Detect which cell encompasses the target text, then output its (x, y) center coordinate. 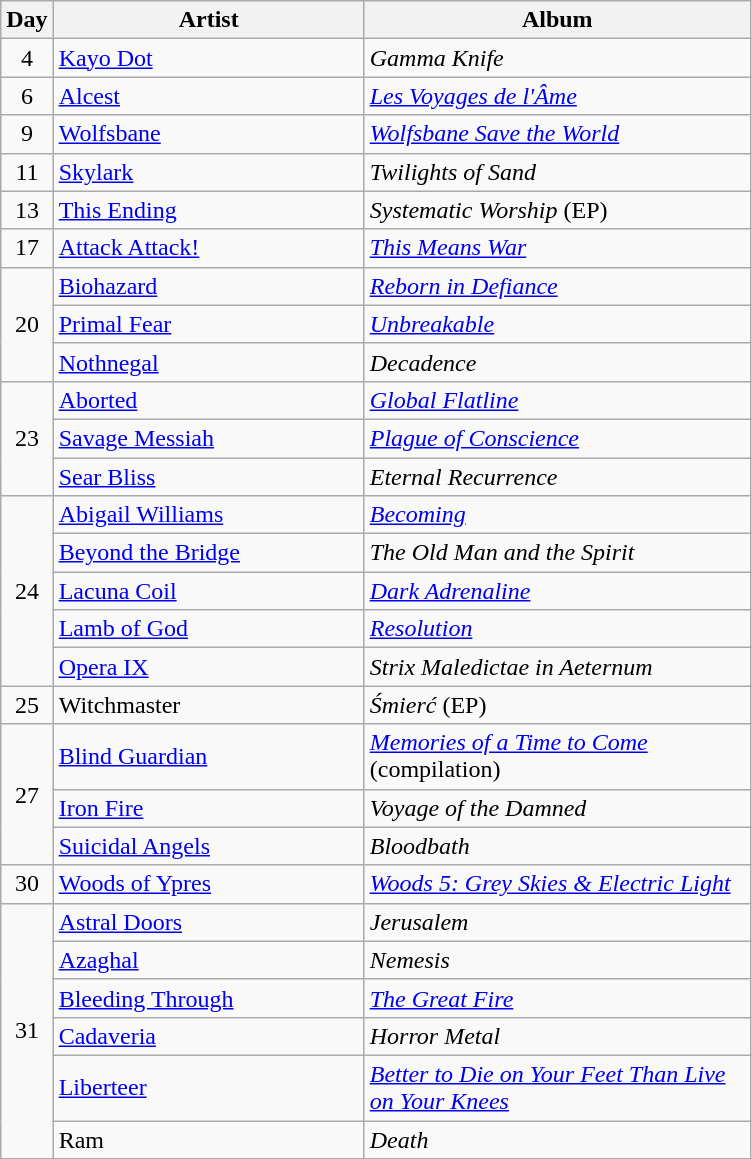
Artist (208, 20)
The Great Fire (557, 998)
This Ending (208, 210)
20 (27, 324)
Wolfsbane Save the World (557, 134)
Eternal Recurrence (557, 477)
Reborn in Defiance (557, 286)
Gamma Knife (557, 58)
Aborted (208, 400)
25 (27, 705)
4 (27, 58)
6 (27, 96)
Lamb of God (208, 629)
Bloodbath (557, 846)
Les Voyages de l'Âme (557, 96)
Alcest (208, 96)
The Old Man and the Spirit (557, 553)
Suicidal Angels (208, 846)
Day (27, 20)
Twilights of Sand (557, 172)
Wolfsbane (208, 134)
Ram (208, 1139)
Primal Fear (208, 324)
Blind Guardian (208, 756)
Voyage of the Damned (557, 808)
Abigail Williams (208, 515)
Biohazard (208, 286)
Kayo Dot (208, 58)
11 (27, 172)
Systematic Worship (EP) (557, 210)
Savage Messiah (208, 438)
30 (27, 884)
Liberteer (208, 1088)
Global Flatline (557, 400)
17 (27, 248)
31 (27, 1030)
Azaghal (208, 960)
Sear Bliss (208, 477)
24 (27, 591)
Attack Attack! (208, 248)
Skylark (208, 172)
This Means War (557, 248)
Bleeding Through (208, 998)
Iron Fire (208, 808)
Woods 5: Grey Skies & Electric Light (557, 884)
Strix Maledictae in Aeternum (557, 667)
Album (557, 20)
Better to Die on Your Feet Than Live on Your Knees (557, 1088)
9 (27, 134)
Death (557, 1139)
Astral Doors (208, 922)
Decadence (557, 362)
Beyond the Bridge (208, 553)
Lacuna Coil (208, 591)
Witchmaster (208, 705)
Memories of a Time to Come (compilation) (557, 756)
Jerusalem (557, 922)
Becoming (557, 515)
Horror Metal (557, 1036)
Woods of Ypres (208, 884)
23 (27, 438)
Unbreakable (557, 324)
13 (27, 210)
Nemesis (557, 960)
27 (27, 794)
Dark Adrenaline (557, 591)
Nothnegal (208, 362)
Śmierć (EP) (557, 705)
Plague of Conscience (557, 438)
Opera IX (208, 667)
Resolution (557, 629)
Cadaveria (208, 1036)
